Capture the cell that displays the provided text and extract its [X, Y] central coordinate. 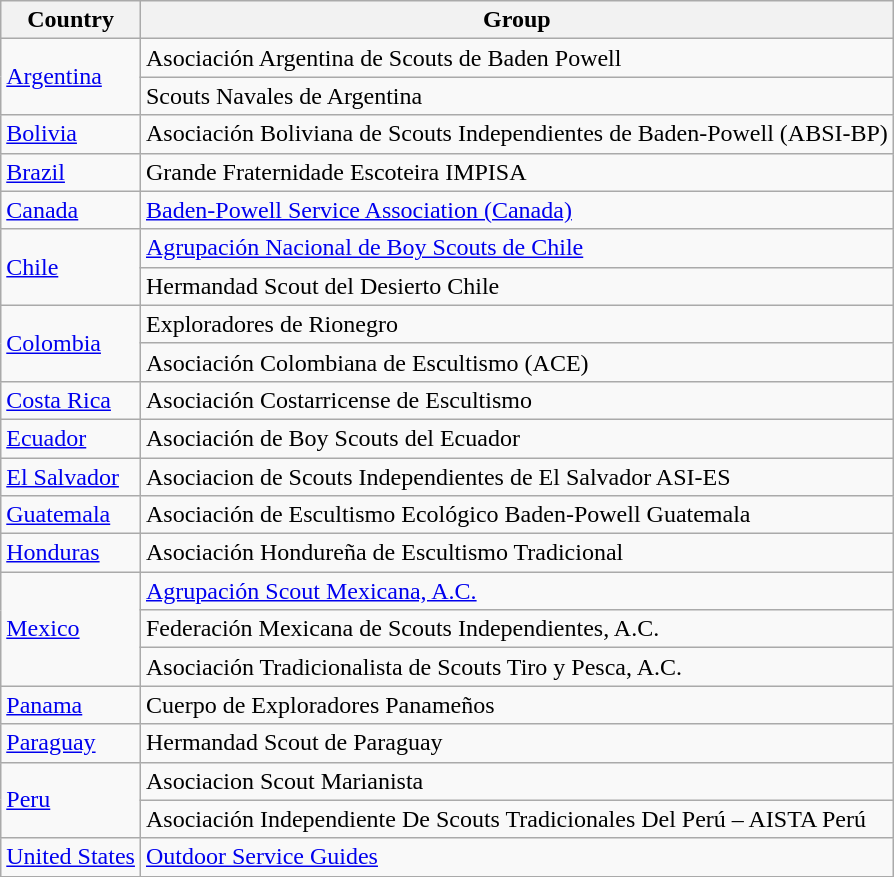
Asociación Hondureña de Escultismo Tradicional [516, 553]
Peru [71, 800]
Scouts Navales de Argentina [516, 96]
Panama [71, 705]
Honduras [71, 553]
Ecuador [71, 438]
Group [516, 20]
United States [71, 857]
El Salvador [71, 477]
Asociación Independiente De Scouts Tradicionales Del Perú – AISTA Perú [516, 819]
Outdoor Service Guides [516, 857]
Grande Fraternidade Escoteira IMPISA [516, 172]
Baden-Powell Service Association (Canada) [516, 210]
Asociación de Boy Scouts del Ecuador [516, 438]
Costa Rica [71, 400]
Guatemala [71, 515]
Country [71, 20]
Agrupación Scout Mexicana, A.C. [516, 591]
Chile [71, 267]
Colombia [71, 343]
Asociación Boliviana de Scouts Independientes de Baden-Powell (ABSI-BP) [516, 134]
Asociación Colombiana de Escultismo (ACE) [516, 362]
Asociación Tradicionalista de Scouts Tiro y Pesca, A.C. [516, 667]
Asociación Costarricense de Escultismo [516, 400]
Exploradores de Rionegro [516, 324]
Mexico [71, 629]
Asociacion Scout Marianista [516, 781]
Hermandad Scout de Paraguay [516, 743]
Agrupación Nacional de Boy Scouts de Chile [516, 248]
Asociación de Escultismo Ecológico Baden-Powell Guatemala [516, 515]
Bolivia [71, 134]
Asociación Argentina de Scouts de Baden Powell [516, 58]
Argentina [71, 77]
Cuerpo de Exploradores Panameños [516, 705]
Federación Mexicana de Scouts Independientes, A.C. [516, 629]
Brazil [71, 172]
Hermandad Scout del Desierto Chile [516, 286]
Paraguay [71, 743]
Asociacion de Scouts Independientes de El Salvador ASI-ES [516, 477]
Canada [71, 210]
